From the cell containing the given text, extract its center point as [X, Y] coordinate. 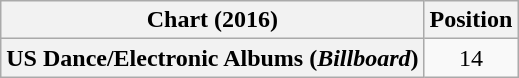
Chart (2016) [212, 20]
14 [471, 58]
Position [471, 20]
US Dance/Electronic Albums (Billboard) [212, 58]
